For the text-containing cell, return its midpoint in [x, y] coordinate format. 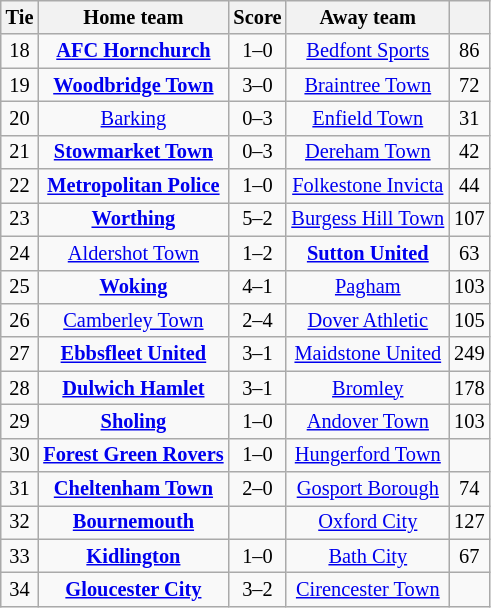
Camberley Town [133, 320]
Hungerford Town [368, 455]
Cirencester Town [368, 589]
Pagham [368, 287]
Bath City [368, 556]
2–4 [257, 320]
Andover Town [368, 421]
18 [20, 51]
34 [20, 589]
1–2 [257, 253]
26 [20, 320]
25 [20, 287]
24 [20, 253]
Metropolitan Police [133, 186]
20 [20, 118]
Tie [20, 17]
4–1 [257, 287]
Aldershot Town [133, 253]
27 [20, 354]
Woodbridge Town [133, 85]
Forest Green Rovers [133, 455]
Bedfont Sports [368, 51]
22 [20, 186]
33 [20, 556]
Ebbsfleet United [133, 354]
2–0 [257, 489]
Dulwich Hamlet [133, 388]
178 [469, 388]
42 [469, 152]
Enfield Town [368, 118]
3–0 [257, 85]
19 [20, 85]
Sholing [133, 421]
105 [469, 320]
Worthing [133, 219]
Oxford City [368, 522]
44 [469, 186]
Stowmarket Town [133, 152]
Barking [133, 118]
30 [20, 455]
Bromley [368, 388]
28 [20, 388]
249 [469, 354]
74 [469, 489]
Dereham Town [368, 152]
23 [20, 219]
Score [257, 17]
Gosport Borough [368, 489]
32 [20, 522]
29 [20, 421]
AFC Hornchurch [133, 51]
Burgess Hill Town [368, 219]
Woking [133, 287]
86 [469, 51]
Braintree Town [368, 85]
Maidstone United [368, 354]
Folkestone Invicta [368, 186]
21 [20, 152]
Gloucester City [133, 589]
Home team [133, 17]
127 [469, 522]
63 [469, 253]
Dover Athletic [368, 320]
Cheltenham Town [133, 489]
Away team [368, 17]
67 [469, 556]
Kidlington [133, 556]
5–2 [257, 219]
107 [469, 219]
Bournemouth [133, 522]
Sutton United [368, 253]
72 [469, 85]
3–2 [257, 589]
